Search for the cell housing the specified text and yield its (X, Y) center coordinate. 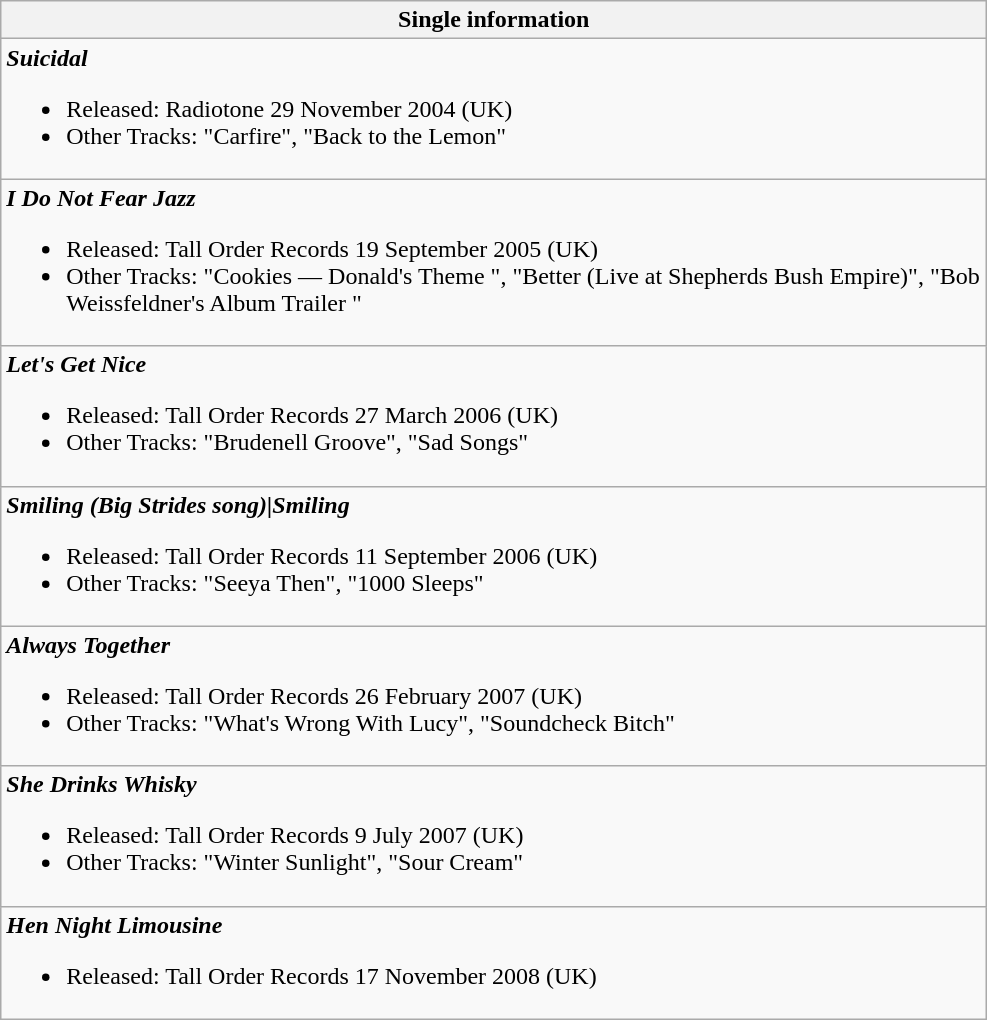
SuicidalReleased: Radiotone 29 November 2004 (UK)Other Tracks: "Carfire", "Back to the Lemon" (494, 109)
Hen Night LimousineReleased: Tall Order Records 17 November 2008 (UK) (494, 962)
Always TogetherReleased: Tall Order Records 26 February 2007 (UK)Other Tracks: "What's Wrong With Lucy", "Soundcheck Bitch" (494, 696)
She Drinks WhiskyReleased: Tall Order Records 9 July 2007 (UK)Other Tracks: "Winter Sunlight", "Sour Cream" (494, 836)
Let's Get NiceReleased: Tall Order Records 27 March 2006 (UK)Other Tracks: "Brudenell Groove", "Sad Songs" (494, 416)
Single information (494, 20)
Smiling (Big Strides song)|SmilingReleased: Tall Order Records 11 September 2006 (UK)Other Tracks: "Seeya Then", "1000 Sleeps" (494, 556)
